Provide the [x, y] coordinate of the cell's center where the given text is located.  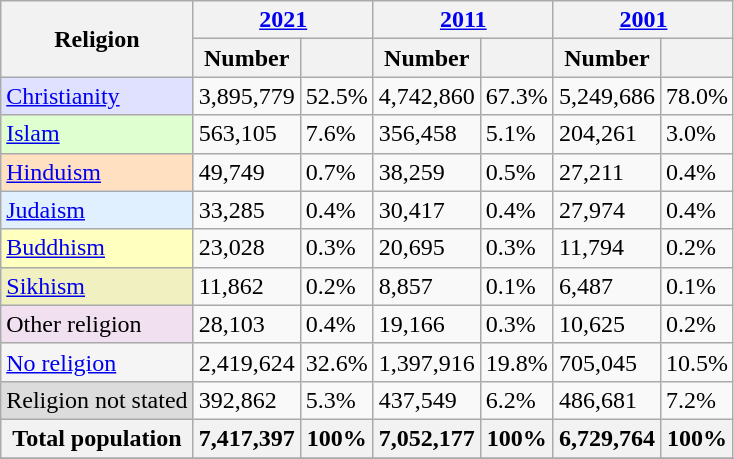
Total population [97, 438]
0.5% [516, 172]
2021 [283, 20]
204,261 [606, 134]
78.0% [696, 96]
7.6% [336, 134]
0.7% [336, 172]
Hinduism [97, 172]
11,862 [246, 286]
20,695 [426, 248]
Buddhism [97, 248]
1,397,916 [426, 362]
Religion not stated [97, 400]
67.3% [516, 96]
486,681 [606, 400]
52.5% [336, 96]
5.3% [336, 400]
2011 [463, 20]
Religion [97, 39]
Christianity [97, 96]
3.0% [696, 134]
6,729,764 [606, 438]
30,417 [426, 210]
3,895,779 [246, 96]
7.2% [696, 400]
10,625 [606, 324]
32.6% [336, 362]
8,857 [426, 286]
7,052,177 [426, 438]
437,549 [426, 400]
19,166 [426, 324]
2001 [643, 20]
10.5% [696, 362]
2,419,624 [246, 362]
Sikhism [97, 286]
27,974 [606, 210]
5.1% [516, 134]
Other religion [97, 324]
5,249,686 [606, 96]
356,458 [426, 134]
11,794 [606, 248]
27,211 [606, 172]
705,045 [606, 362]
33,285 [246, 210]
28,103 [246, 324]
6.2% [516, 400]
4,742,860 [426, 96]
6,487 [606, 286]
38,259 [426, 172]
Judaism [97, 210]
7,417,397 [246, 438]
19.8% [516, 362]
563,105 [246, 134]
23,028 [246, 248]
Islam [97, 134]
392,862 [246, 400]
No religion [97, 362]
49,749 [246, 172]
